Detect which cell encompasses the target text, then output its (X, Y) center coordinate. 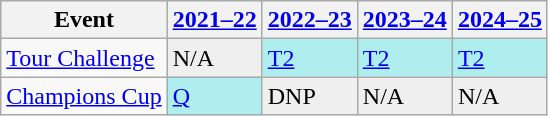
2023–24 (404, 20)
2021–22 (214, 20)
Q (214, 96)
2024–25 (500, 20)
Tour Challenge (84, 58)
Event (84, 20)
2022–23 (310, 20)
DNP (310, 96)
Champions Cup (84, 96)
